Identify which cell holds the provided text, then report its (X, Y) central coordinate. 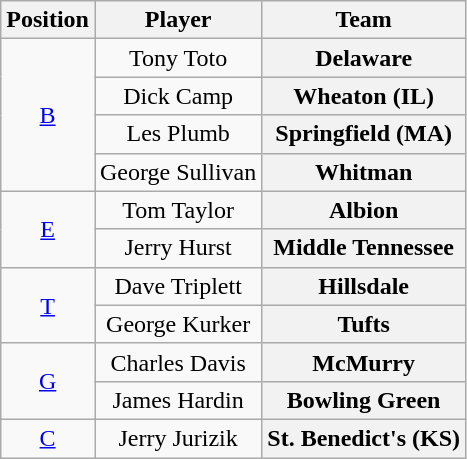
Wheaton (IL) (364, 96)
Charles Davis (178, 362)
Team (364, 20)
Middle Tennessee (364, 248)
T (48, 305)
Springfield (MA) (364, 134)
Albion (364, 210)
Bowling Green (364, 400)
C (48, 438)
George Kurker (178, 324)
McMurry (364, 362)
Jerry Hurst (178, 248)
St. Benedict's (KS) (364, 438)
Dave Triplett (178, 286)
Jerry Jurizik (178, 438)
G (48, 381)
James Hardin (178, 400)
E (48, 229)
B (48, 115)
Tufts (364, 324)
Hillsdale (364, 286)
Position (48, 20)
Tom Taylor (178, 210)
George Sullivan (178, 172)
Dick Camp (178, 96)
Whitman (364, 172)
Player (178, 20)
Delaware (364, 58)
Tony Toto (178, 58)
Les Plumb (178, 134)
